Extract the [X, Y] coordinate from the center of the cell holding the provided text.  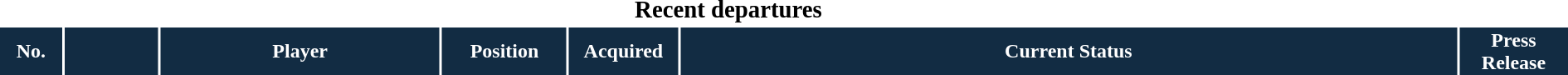
Press Release [1513, 52]
Acquired [624, 52]
Player [300, 52]
Position [504, 52]
No. [32, 52]
Current Status [1069, 52]
